Scan for the cell matching the given text and deliver its [x, y] coordinate at center. 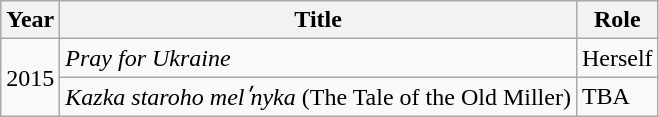
Role [617, 20]
Kazka staroho melʹnyka (The Tale of the Old Miller) [318, 97]
2015 [30, 78]
Year [30, 20]
Pray for Ukraine [318, 58]
TBA [617, 97]
Title [318, 20]
Herself [617, 58]
